For the text-containing cell, return its midpoint in [X, Y] coordinate format. 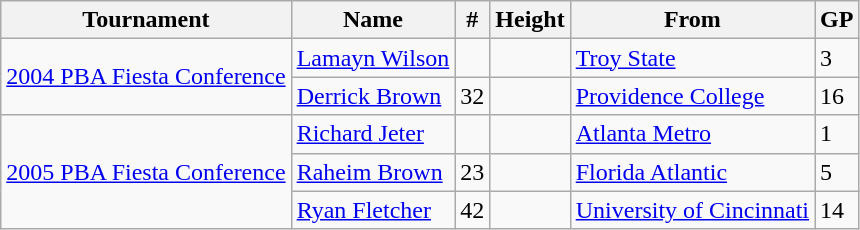
Florida Atlantic [692, 172]
From [692, 20]
42 [472, 210]
3 [837, 58]
Richard Jeter [373, 134]
Troy State [692, 58]
Name [373, 20]
University of Cincinnati [692, 210]
Height [530, 20]
5 [837, 172]
Atlanta Metro [692, 134]
23 [472, 172]
Ryan Fletcher [373, 210]
# [472, 20]
32 [472, 96]
GP [837, 20]
2004 PBA Fiesta Conference [146, 77]
14 [837, 210]
Lamayn Wilson [373, 58]
Raheim Brown [373, 172]
Derrick Brown [373, 96]
Providence College [692, 96]
1 [837, 134]
16 [837, 96]
Tournament [146, 20]
2005 PBA Fiesta Conference [146, 172]
